From the cell containing the given text, extract its center point as (x, y) coordinate. 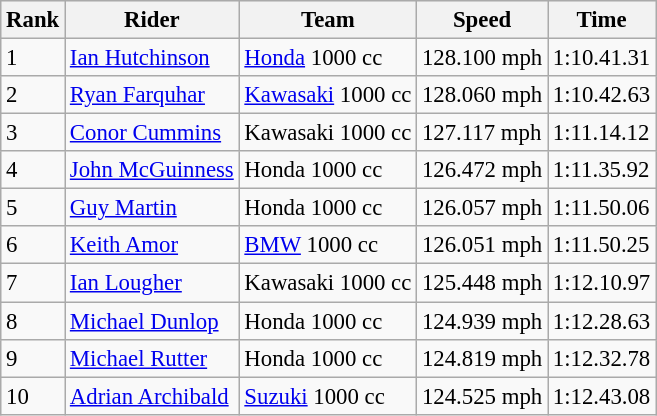
6 (33, 245)
1:12.43.08 (602, 396)
Ryan Farquhar (152, 95)
Keith Amor (152, 245)
125.448 mph (482, 283)
127.117 mph (482, 133)
1:10.42.63 (602, 95)
1 (33, 58)
1:11.14.12 (602, 133)
124.819 mph (482, 358)
Rider (152, 20)
Time (602, 20)
BMW 1000 cc (328, 245)
124.525 mph (482, 396)
2 (33, 95)
4 (33, 170)
126.472 mph (482, 170)
126.057 mph (482, 208)
Adrian Archibald (152, 396)
Suzuki 1000 cc (328, 396)
1:12.10.97 (602, 283)
124.939 mph (482, 321)
1:10.41.31 (602, 58)
8 (33, 321)
1:11.50.06 (602, 208)
Speed (482, 20)
1:11.35.92 (602, 170)
3 (33, 133)
Michael Rutter (152, 358)
9 (33, 358)
Ian Lougher (152, 283)
128.060 mph (482, 95)
1:12.32.78 (602, 358)
Conor Cummins (152, 133)
Ian Hutchinson (152, 58)
7 (33, 283)
128.100 mph (482, 58)
126.051 mph (482, 245)
Team (328, 20)
Guy Martin (152, 208)
Rank (33, 20)
5 (33, 208)
1:12.28.63 (602, 321)
John McGuinness (152, 170)
10 (33, 396)
1:11.50.25 (602, 245)
Michael Dunlop (152, 321)
